Return the [X, Y] coordinate for the center point of the cell that contains the specified text.  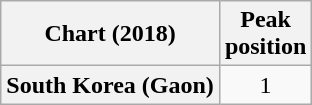
South Korea (Gaon) [110, 85]
Chart (2018) [110, 34]
Peakposition [265, 34]
1 [265, 85]
